Provide the [x, y] coordinate of the cell's center where the given text is located.  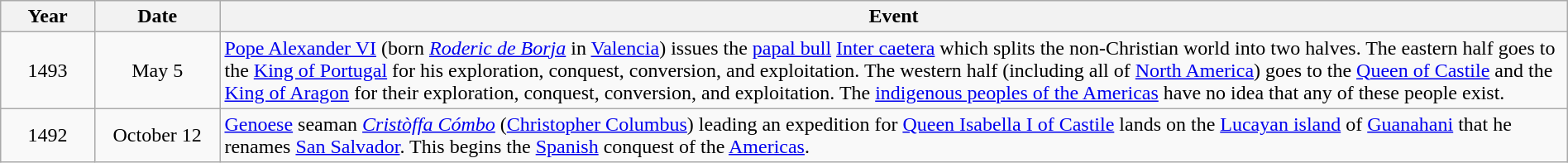
May 5 [157, 70]
1493 [48, 70]
1492 [48, 136]
Year [48, 17]
Date [157, 17]
Event [893, 17]
October 12 [157, 136]
